Provide the [X, Y] coordinate of the cell's center where the given text is located.  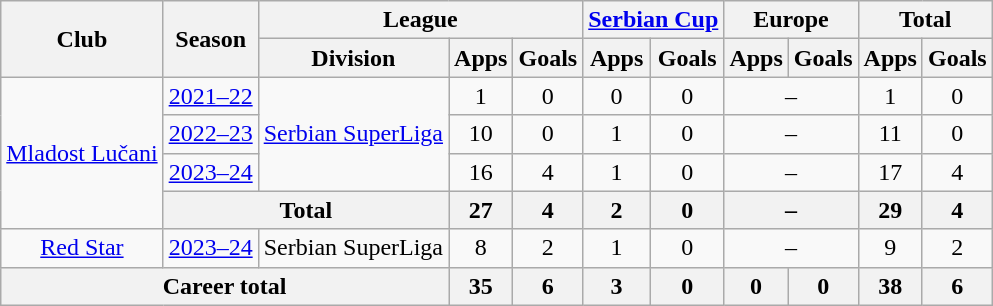
17 [890, 172]
2021–22 [210, 96]
Season [210, 39]
Serbian Cup [654, 20]
10 [481, 134]
8 [481, 248]
35 [481, 286]
38 [890, 286]
2022–23 [210, 134]
11 [890, 134]
16 [481, 172]
9 [890, 248]
Division [353, 58]
Club [82, 39]
3 [617, 286]
27 [481, 210]
Mladost Lučani [82, 153]
29 [890, 210]
Europe [791, 20]
League [420, 20]
Red Star [82, 248]
Career total [225, 286]
